Provide the [X, Y] coordinate of the cell's center where the given text is located.  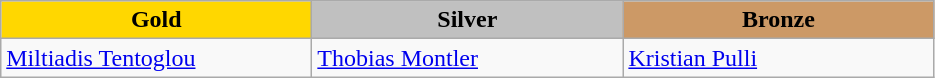
Gold [156, 20]
Thobias Montler [468, 58]
Bronze [778, 20]
Miltiadis Tentoglou [156, 58]
Silver [468, 20]
Kristian Pulli [778, 58]
